Find where the given text appears and provide that cell's center as (x, y) coordinate. 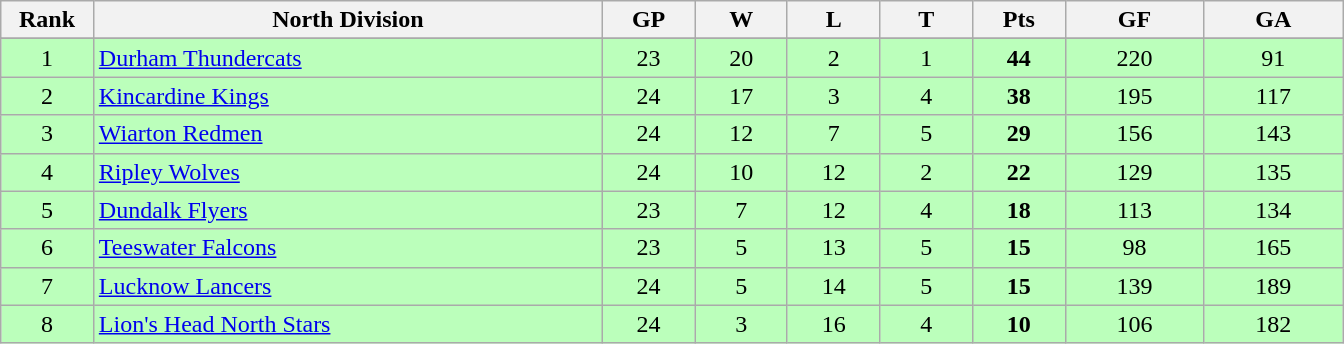
Durham Thundercats (348, 58)
Lucknow Lancers (348, 286)
135 (1274, 172)
T (926, 20)
Kincardine Kings (348, 96)
Lion's Head North Stars (348, 324)
189 (1274, 286)
44 (1020, 58)
18 (1020, 210)
Teeswater Falcons (348, 248)
13 (834, 248)
16 (834, 324)
22 (1020, 172)
156 (1134, 134)
195 (1134, 96)
29 (1020, 134)
Ripley Wolves (348, 172)
134 (1274, 210)
Rank (48, 20)
14 (834, 286)
17 (742, 96)
165 (1274, 248)
38 (1020, 96)
113 (1134, 210)
20 (742, 58)
106 (1134, 324)
91 (1274, 58)
North Division (348, 20)
129 (1134, 172)
8 (48, 324)
Pts (1020, 20)
W (742, 20)
143 (1274, 134)
L (834, 20)
Wiarton Redmen (348, 134)
139 (1134, 286)
GP (648, 20)
182 (1274, 324)
Dundalk Flyers (348, 210)
117 (1274, 96)
GA (1274, 20)
220 (1134, 58)
6 (48, 248)
98 (1134, 248)
GF (1134, 20)
